Locate the cell with the specified text and output its [X, Y] center coordinate. 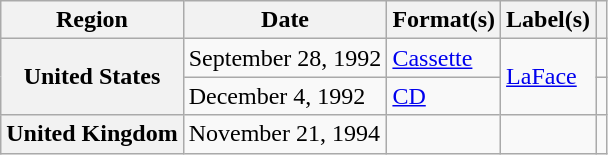
LaFace [548, 77]
Cassette [444, 58]
CD [444, 96]
September 28, 1992 [285, 58]
November 21, 1994 [285, 134]
Region [92, 20]
Date [285, 20]
Format(s) [444, 20]
United Kingdom [92, 134]
Label(s) [548, 20]
December 4, 1992 [285, 96]
United States [92, 77]
